Pinpoint the cell where the given text exists, returning its [X, Y] midpoint coordinate. 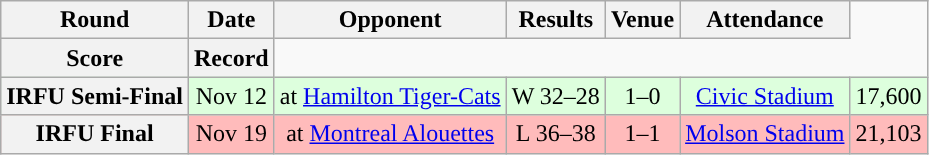
Date [231, 20]
17,600 [888, 96]
Nov 19 [231, 134]
1–0 [642, 96]
1–1 [642, 134]
Round [95, 20]
21,103 [888, 134]
Results [556, 20]
W 32–28 [556, 96]
Score [95, 58]
Venue [642, 20]
Attendance [765, 20]
Molson Stadium [765, 134]
Civic Stadium [765, 96]
at Hamilton Tiger-Cats [390, 96]
IRFU Semi-Final [95, 96]
Record [231, 58]
Opponent [390, 20]
L 36–38 [556, 134]
Nov 12 [231, 96]
IRFU Final [95, 134]
at Montreal Alouettes [390, 134]
